From the cell containing the given text, extract its center point as (x, y) coordinate. 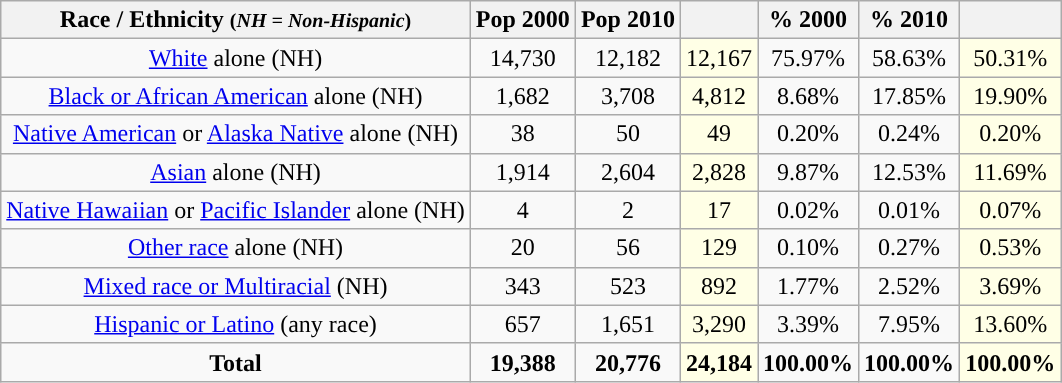
0.07% (1010, 210)
49 (718, 134)
Mixed race or Multiracial (NH) (236, 286)
9.87% (808, 172)
11.69% (1010, 172)
1,914 (522, 172)
75.97% (808, 58)
Hispanic or Latino (any race) (236, 324)
Race / Ethnicity (NH = Non-Hispanic) (236, 20)
2.52% (910, 286)
1,651 (628, 324)
1,682 (522, 96)
892 (718, 286)
8.68% (808, 96)
58.63% (910, 58)
2,828 (718, 172)
3.39% (808, 324)
4 (522, 210)
Asian alone (NH) (236, 172)
4,812 (718, 96)
523 (628, 286)
0.10% (808, 248)
20,776 (628, 362)
20 (522, 248)
50.31% (1010, 58)
0.27% (910, 248)
Pop 2010 (628, 20)
14,730 (522, 58)
17.85% (910, 96)
343 (522, 286)
17 (718, 210)
657 (522, 324)
2,604 (628, 172)
1.77% (808, 286)
3,708 (628, 96)
7.95% (910, 324)
24,184 (718, 362)
0.01% (910, 210)
Total (236, 362)
50 (628, 134)
Pop 2000 (522, 20)
13.60% (1010, 324)
Native Hawaiian or Pacific Islander alone (NH) (236, 210)
19,388 (522, 362)
% 2010 (910, 20)
12.53% (910, 172)
38 (522, 134)
% 2000 (808, 20)
0.02% (808, 210)
0.24% (910, 134)
White alone (NH) (236, 58)
12,167 (718, 58)
129 (718, 248)
56 (628, 248)
12,182 (628, 58)
19.90% (1010, 96)
0.53% (1010, 248)
Other race alone (NH) (236, 248)
3.69% (1010, 286)
3,290 (718, 324)
Black or African American alone (NH) (236, 96)
2 (628, 210)
Native American or Alaska Native alone (NH) (236, 134)
